Find where the given text appears and provide that cell's center as [x, y] coordinate. 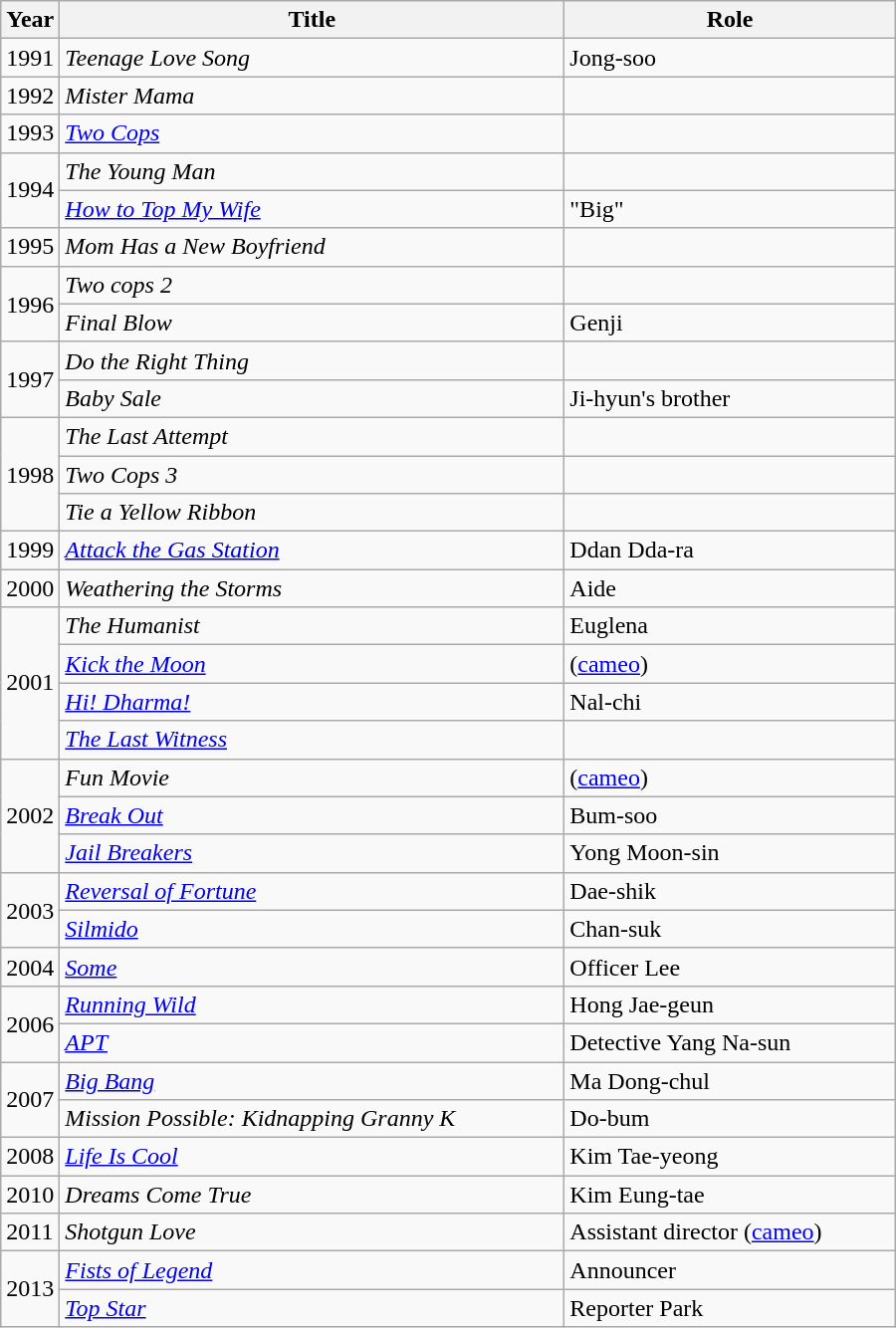
1992 [30, 96]
Weathering the Storms [313, 588]
Ma Dong-chul [730, 1080]
Hi! Dharma! [313, 702]
Jail Breakers [313, 853]
2010 [30, 1195]
Fists of Legend [313, 1270]
2011 [30, 1232]
How to Top My Wife [313, 209]
2003 [30, 910]
Two Cops 3 [313, 475]
Dae-shik [730, 891]
2007 [30, 1099]
Big Bang [313, 1080]
Yong Moon-sin [730, 853]
Euglena [730, 626]
Assistant director (cameo) [730, 1232]
"Big" [730, 209]
2006 [30, 1023]
Do-bum [730, 1119]
Life Is Cool [313, 1157]
Teenage Love Song [313, 58]
Title [313, 20]
Attack the Gas Station [313, 551]
2001 [30, 683]
1993 [30, 133]
2002 [30, 815]
Baby Sale [313, 398]
Running Wild [313, 1004]
1997 [30, 379]
Detective Yang Na-sun [730, 1042]
Year [30, 20]
Mister Mama [313, 96]
1995 [30, 247]
2004 [30, 967]
Hong Jae-geun [730, 1004]
Bum-soo [730, 815]
Reporter Park [730, 1308]
Two cops 2 [313, 285]
Ji-hyun's brother [730, 398]
The Last Attempt [313, 436]
1994 [30, 190]
Do the Right Thing [313, 360]
2008 [30, 1157]
2013 [30, 1289]
Announcer [730, 1270]
Break Out [313, 815]
1999 [30, 551]
Shotgun Love [313, 1232]
The Last Witness [313, 740]
The Young Man [313, 171]
Officer Lee [730, 967]
Chan-suk [730, 929]
Nal-chi [730, 702]
Kim Eung-tae [730, 1195]
Genji [730, 323]
Top Star [313, 1308]
Kick the Moon [313, 664]
The Humanist [313, 626]
Some [313, 967]
Dreams Come True [313, 1195]
Fun Movie [313, 777]
Mom Has a New Boyfriend [313, 247]
1998 [30, 474]
1996 [30, 304]
2000 [30, 588]
APT [313, 1042]
Kim Tae-yeong [730, 1157]
Mission Possible: Kidnapping Granny K [313, 1119]
Aide [730, 588]
Silmido [313, 929]
1991 [30, 58]
Tie a Yellow Ribbon [313, 513]
Reversal of Fortune [313, 891]
Jong-soo [730, 58]
Final Blow [313, 323]
Role [730, 20]
Ddan Dda-ra [730, 551]
Two Cops [313, 133]
